Extract the [x, y] coordinate from the center of the cell holding the provided text.  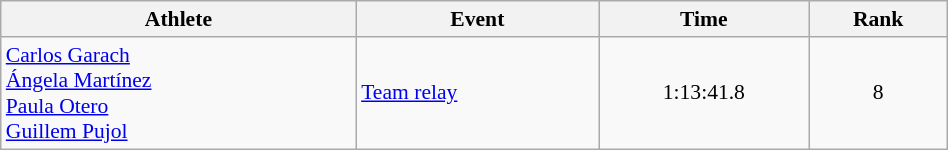
Carlos Garach Ángela Martínez Paula Otero Guillem Pujol [178, 93]
Athlete [178, 19]
Team relay [477, 93]
Time [704, 19]
Event [477, 19]
8 [878, 93]
1:13:41.8 [704, 93]
Rank [878, 19]
